Scan for the cell matching the given text and deliver its (X, Y) coordinate at center. 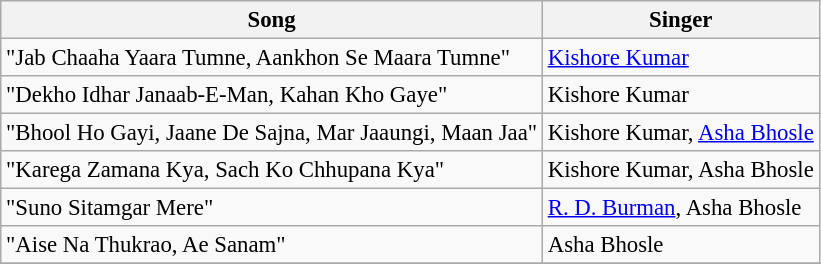
"Bhool Ho Gayi, Jaane De Sajna, Mar Jaaungi, Maan Jaa" (272, 133)
"Suno Sitamgar Mere" (272, 208)
"Karega Zamana Kya, Sach Ko Chhupana Kya" (272, 170)
"Aise Na Thukrao, Ae Sanam" (272, 245)
Asha Bhosle (680, 245)
R. D. Burman, Asha Bhosle (680, 208)
"Jab Chaaha Yaara Tumne, Aankhon Se Maara Tumne" (272, 58)
Song (272, 20)
"Dekho Idhar Janaab-E-Man, Kahan Kho Gaye" (272, 95)
Singer (680, 20)
